Scan for the cell matching the given text and deliver its (x, y) coordinate at center. 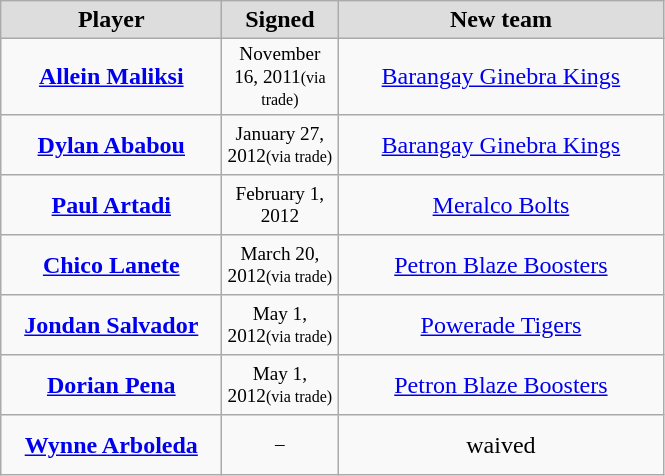
Paul Artadi (112, 205)
waived (501, 445)
Wynne Arboleda (112, 445)
Chico Lanete (112, 265)
February 1, 2012 (280, 205)
Allein Maliksi (112, 78)
November 16, 2011(via trade) (280, 78)
Dorian Pena (112, 385)
March 20, 2012(via trade) (280, 265)
Meralco Bolts (501, 205)
January 27, 2012(via trade) (280, 145)
Signed (280, 20)
Jondan Salvador (112, 325)
Powerade Tigers (501, 325)
New team (501, 20)
Dylan Ababou (112, 145)
– (280, 445)
Player (112, 20)
